Return the (x, y) coordinate for the center point of the cell that contains the specified text.  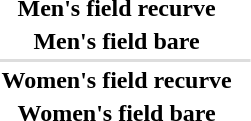
Women's field recurve (116, 80)
Men's field bare (116, 41)
